Search for the cell housing the specified text and yield its [x, y] center coordinate. 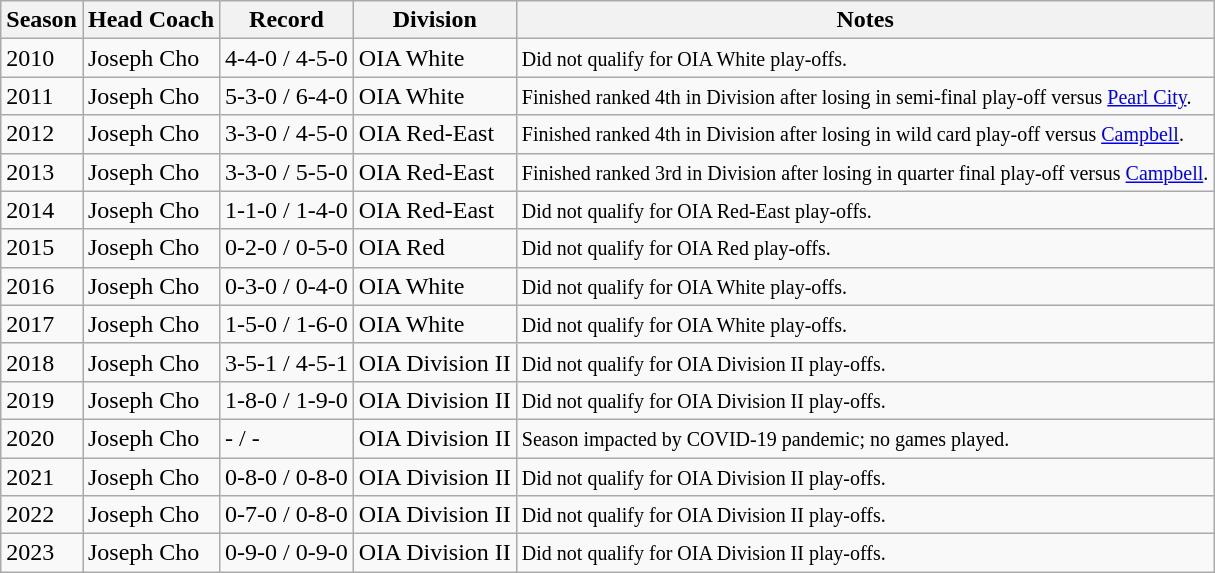
5-3-0 / 6-4-0 [287, 96]
2023 [42, 553]
2013 [42, 172]
2014 [42, 210]
0-7-0 / 0-8-0 [287, 515]
Season [42, 20]
2018 [42, 362]
Head Coach [150, 20]
2011 [42, 96]
2019 [42, 400]
1-5-0 / 1-6-0 [287, 324]
4-4-0 / 4-5-0 [287, 58]
3-5-1 / 4-5-1 [287, 362]
Finished ranked 4th in Division after losing in wild card play-off versus Campbell. [865, 134]
3-3-0 / 5-5-0 [287, 172]
0-3-0 / 0-4-0 [287, 286]
OIA Red [434, 248]
Finished ranked 3rd in Division after losing in quarter final play-off versus Campbell. [865, 172]
0-2-0 / 0-5-0 [287, 248]
2022 [42, 515]
1-1-0 / 1-4-0 [287, 210]
Did not qualify for OIA Red-East play-offs. [865, 210]
1-8-0 / 1-9-0 [287, 400]
- / - [287, 438]
2012 [42, 134]
Division [434, 20]
Finished ranked 4th in Division after losing in semi-final play-off versus Pearl City. [865, 96]
Notes [865, 20]
2016 [42, 286]
2021 [42, 477]
3-3-0 / 4-5-0 [287, 134]
0-9-0 / 0-9-0 [287, 553]
Season impacted by COVID-19 pandemic; no games played. [865, 438]
2020 [42, 438]
2017 [42, 324]
0-8-0 / 0-8-0 [287, 477]
2015 [42, 248]
Did not qualify for OIA Red play-offs. [865, 248]
Record [287, 20]
2010 [42, 58]
